Identify which cell holds the provided text, then report its [x, y] central coordinate. 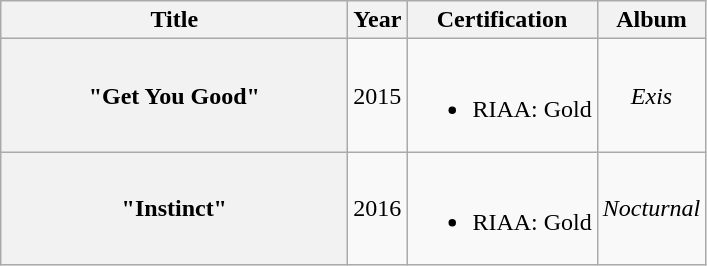
Year [378, 20]
Title [174, 20]
Nocturnal [651, 208]
Certification [502, 20]
2015 [378, 96]
Album [651, 20]
2016 [378, 208]
"Instinct" [174, 208]
Exis [651, 96]
"Get You Good" [174, 96]
